Identify which cell holds the provided text, then report its [X, Y] central coordinate. 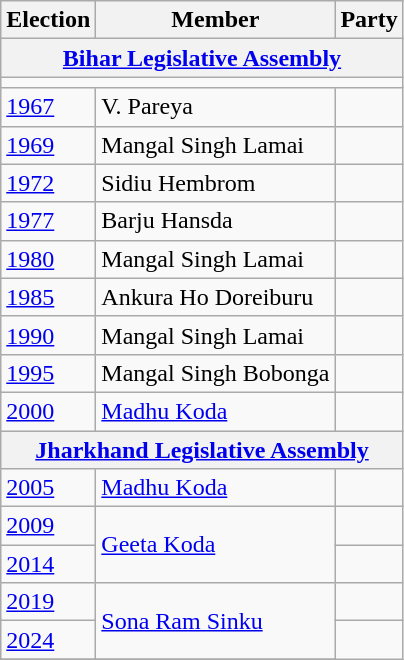
1977 [48, 221]
V. Pareya [216, 107]
Bihar Legislative Assembly [202, 58]
Member [216, 20]
2005 [48, 488]
2000 [48, 411]
1985 [48, 297]
1980 [48, 259]
Ankura Ho Doreiburu [216, 297]
Sona Ram Sinku [216, 621]
2014 [48, 564]
Party [369, 20]
Barju Hansda [216, 221]
2009 [48, 526]
1969 [48, 145]
1995 [48, 373]
Geeta Koda [216, 545]
Jharkhand Legislative Assembly [202, 449]
Election [48, 20]
2019 [48, 602]
Sidiu Hembrom [216, 183]
1972 [48, 183]
1990 [48, 335]
2024 [48, 640]
1967 [48, 107]
Mangal Singh Bobonga [216, 373]
